From the cell containing the given text, extract its center point as [X, Y] coordinate. 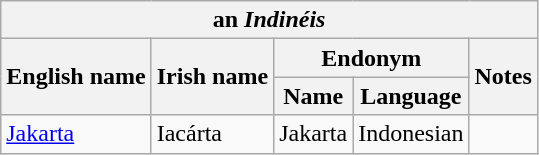
an Indinéis [270, 20]
Indonesian [411, 134]
English name [76, 77]
Notes [503, 77]
Iacárta [212, 134]
Language [411, 96]
Irish name [212, 77]
Endonym [372, 58]
Name [314, 96]
